From the cell containing the given text, extract its center point as [X, Y] coordinate. 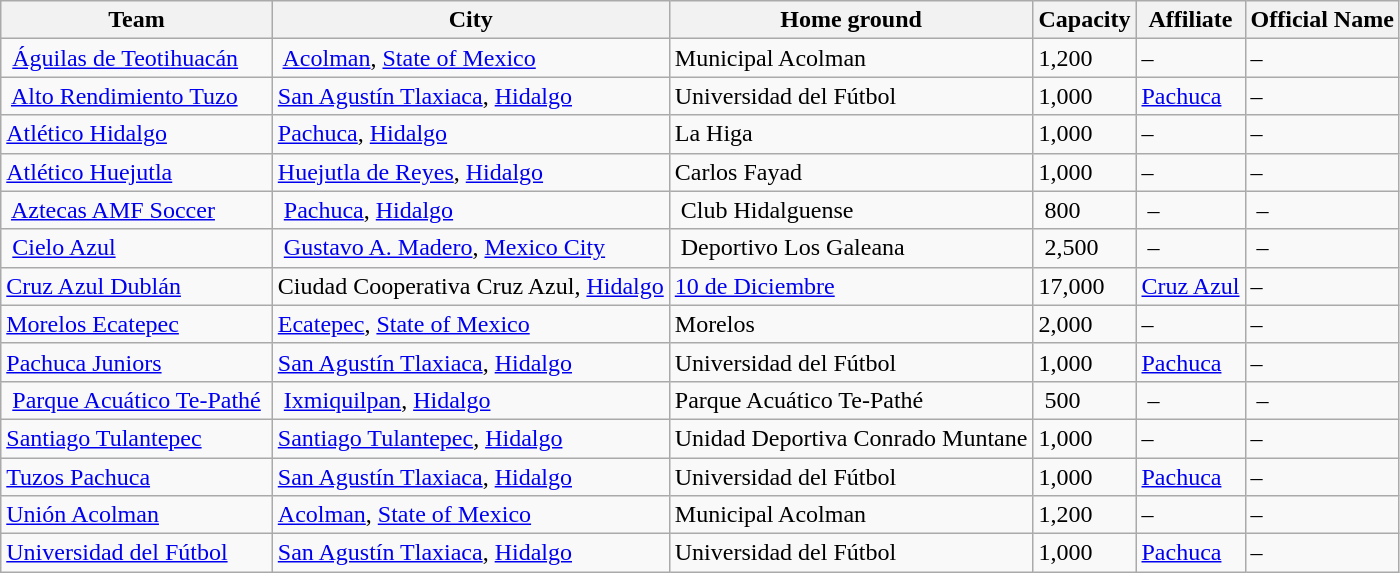
2,500 [1084, 248]
Tuzos Pachuca [137, 477]
10 de Diciembre [851, 286]
Official Name [1322, 20]
Morelos [851, 324]
Alto Rendimiento Tuzo [137, 96]
La Higa [851, 134]
Águilas de Teotihuacán [137, 58]
Cruz Azul [1190, 286]
Deportivo Los Galeana [851, 248]
Affiliate [1190, 20]
Capacity [1084, 20]
Home ground [851, 20]
Ixmiquilpan, Hidalgo [470, 400]
500 [1084, 400]
Team [137, 20]
Cielo Azul [137, 248]
Santiago Tulantepec, Hidalgo [470, 438]
Cruz Azul Dublán [137, 286]
Carlos Fayad [851, 172]
Atlético Huejutla [137, 172]
Unión Acolman [137, 515]
Ciudad Cooperativa Cruz Azul, Hidalgo [470, 286]
2,000 [1084, 324]
Aztecas AMF Soccer [137, 210]
Atlético Hidalgo [137, 134]
Unidad Deportiva Conrado Muntane [851, 438]
City [470, 20]
Club Hidalguense [851, 210]
Morelos Ecatepec [137, 324]
Gustavo A. Madero, Mexico City [470, 248]
Huejutla de Reyes, Hidalgo [470, 172]
Santiago Tulantepec [137, 438]
17,000 [1084, 286]
800 [1084, 210]
Ecatepec, State of Mexico [470, 324]
Pachuca Juniors [137, 362]
